Search for the cell housing the specified text and yield its (X, Y) center coordinate. 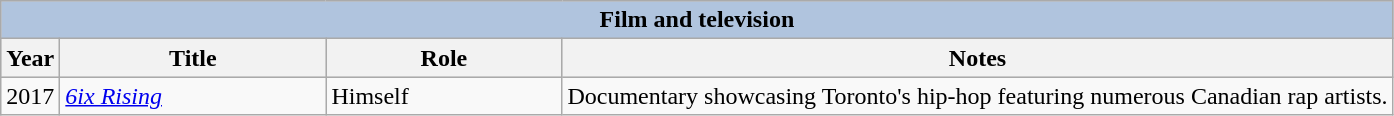
Documentary showcasing Toronto's hip-hop featuring numerous Canadian rap artists. (978, 96)
Year (30, 58)
Himself (444, 96)
Notes (978, 58)
Film and television (697, 20)
Title (193, 58)
Role (444, 58)
2017 (30, 96)
6ix Rising (193, 96)
